Locate the cell with the specified text and output its (x, y) center coordinate. 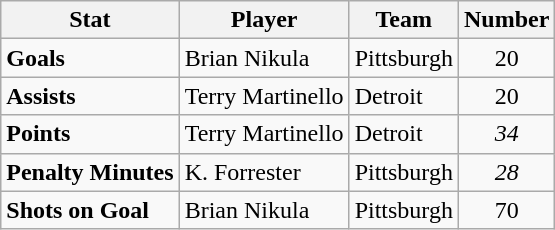
Penalty Minutes (90, 172)
K. Forrester (264, 172)
Points (90, 134)
34 (506, 134)
Number (506, 20)
Player (264, 20)
28 (506, 172)
Stat (90, 20)
70 (506, 210)
Shots on Goal (90, 210)
Team (404, 20)
Goals (90, 58)
Assists (90, 96)
